Return the [X, Y] coordinate for the center point of the cell that contains the specified text.  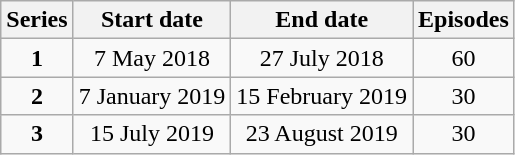
60 [464, 58]
Series [37, 20]
3 [37, 134]
23 August 2019 [322, 134]
7 May 2018 [152, 58]
15 February 2019 [322, 96]
End date [322, 20]
Episodes [464, 20]
27 July 2018 [322, 58]
7 January 2019 [152, 96]
1 [37, 58]
15 July 2019 [152, 134]
Start date [152, 20]
2 [37, 96]
